Locate the cell with the specified text and output its (x, y) center coordinate. 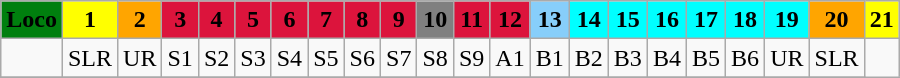
S1 (180, 58)
7 (326, 20)
B4 (666, 58)
B6 (746, 58)
4 (216, 20)
21 (882, 20)
A1 (510, 58)
B1 (550, 58)
2 (140, 20)
B2 (588, 58)
1 (90, 20)
S2 (216, 58)
10 (435, 20)
6 (289, 20)
14 (588, 20)
12 (510, 20)
Loco (32, 20)
15 (628, 20)
18 (746, 20)
5 (253, 20)
3 (180, 20)
8 (362, 20)
S5 (326, 58)
S3 (253, 58)
11 (471, 20)
S8 (435, 58)
B5 (706, 58)
19 (787, 20)
16 (666, 20)
S7 (399, 58)
S4 (289, 58)
B3 (628, 58)
9 (399, 20)
20 (836, 20)
17 (706, 20)
S9 (471, 58)
13 (550, 20)
S6 (362, 58)
